Provide the [x, y] coordinate of the cell's center where the given text is located.  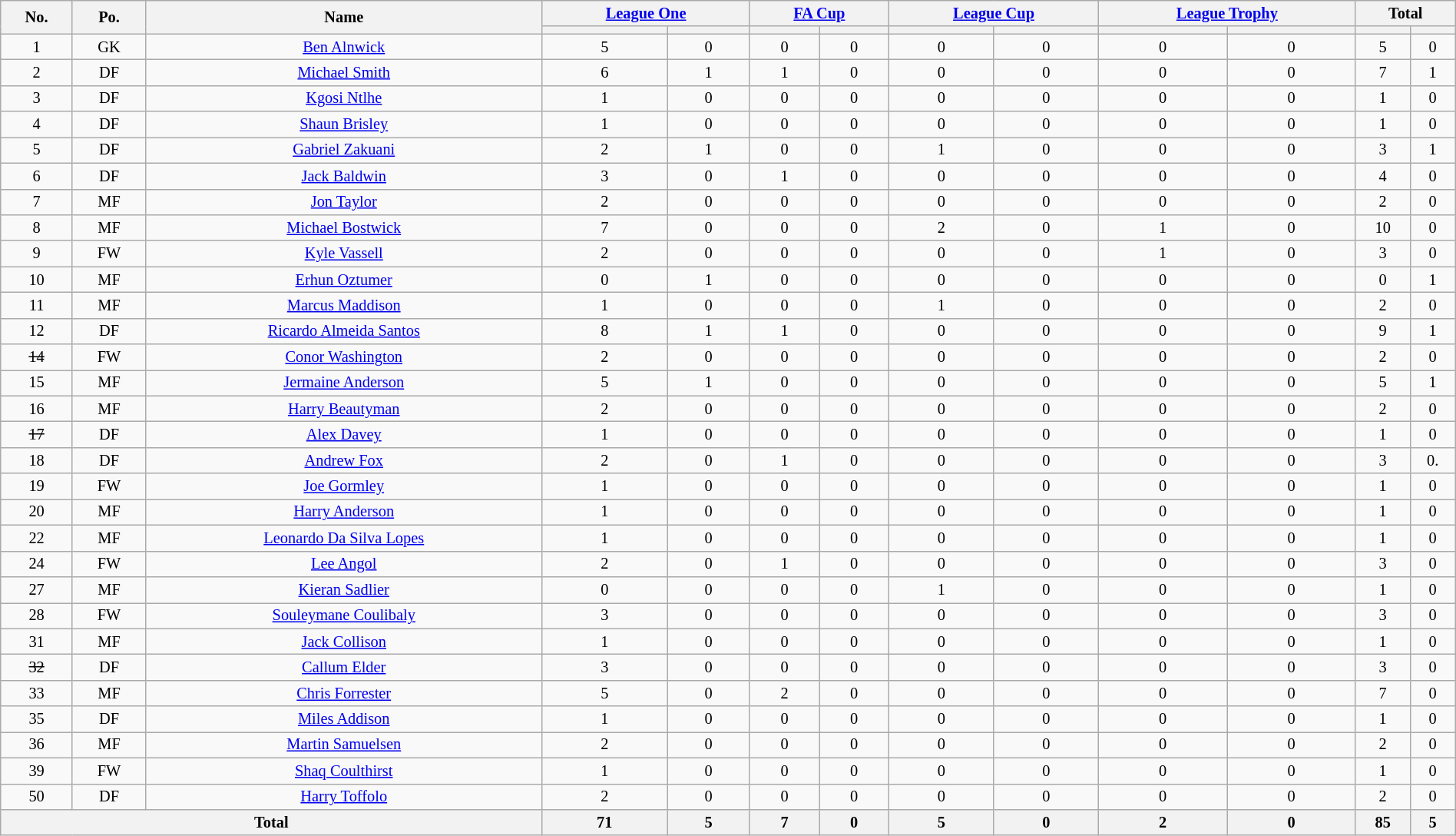
Harry Beautyman [344, 409]
18 [37, 460]
Gabriel Zakuani [344, 150]
50 [37, 797]
85 [1382, 822]
Alex Davey [344, 434]
Erhun Oztumer [344, 280]
33 [37, 693]
31 [37, 642]
Kyle Vassell [344, 254]
League One [646, 13]
League Cup [994, 13]
39 [37, 771]
71 [605, 822]
Name [344, 17]
Conor Washington [344, 357]
15 [37, 383]
Jermaine Anderson [344, 383]
Michael Smith [344, 72]
Martin Samuelsen [344, 745]
Chris Forrester [344, 693]
GK [109, 47]
FA Cup [819, 13]
Shaq Coulthirst [344, 771]
Harry Toffolo [344, 797]
Andrew Fox [344, 460]
Miles Addison [344, 719]
League Trophy [1227, 13]
19 [37, 486]
17 [37, 434]
14 [37, 357]
Michael Bostwick [344, 227]
Leonardo Da Silva Lopes [344, 538]
11 [37, 305]
16 [37, 409]
0. [1433, 460]
32 [37, 667]
Kieran Sadlier [344, 589]
Harry Anderson [344, 512]
No. [37, 17]
Kgosi Ntlhe [344, 98]
Jack Baldwin [344, 176]
36 [37, 745]
Callum Elder [344, 667]
12 [37, 331]
22 [37, 538]
Souleymane Coulibaly [344, 615]
27 [37, 589]
Ben Alnwick [344, 47]
Po. [109, 17]
24 [37, 564]
35 [37, 719]
28 [37, 615]
Marcus Maddison [344, 305]
Joe Gormley [344, 486]
Ricardo Almeida Santos [344, 331]
Jon Taylor [344, 202]
20 [37, 512]
Jack Collison [344, 642]
Shaun Brisley [344, 124]
Lee Angol [344, 564]
